Provide the [x, y] coordinate of the cell's center where the given text is located.  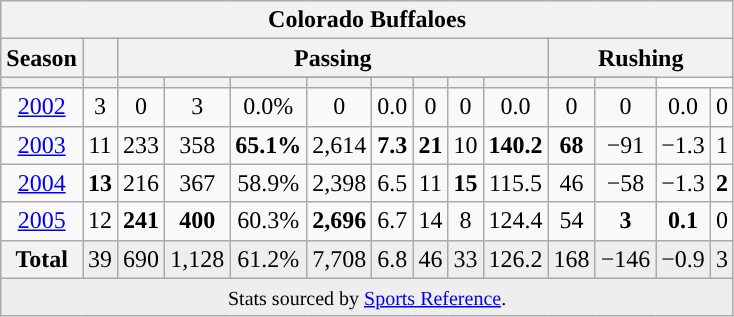
Total [42, 259]
12 [100, 221]
39 [100, 259]
0.1 [684, 221]
0.0% [268, 107]
7.3 [392, 145]
58.9% [268, 183]
6.8 [392, 259]
2 [722, 183]
54 [572, 221]
216 [142, 183]
65.1% [268, 145]
115.5 [516, 183]
61.2% [268, 259]
2004 [42, 183]
1,128 [198, 259]
8 [466, 221]
6.7 [392, 221]
21 [430, 145]
−91 [626, 145]
140.2 [516, 145]
Colorado Buffaloes [368, 20]
15 [466, 183]
14 [430, 221]
358 [198, 145]
60.3% [268, 221]
2002 [42, 107]
10 [466, 145]
241 [142, 221]
690 [142, 259]
68 [572, 145]
233 [142, 145]
2005 [42, 221]
1 [722, 145]
Stats sourced by Sports Reference. [368, 297]
−0.9 [684, 259]
13 [100, 183]
Passing [333, 58]
124.4 [516, 221]
33 [466, 259]
−58 [626, 183]
Rushing [640, 58]
Season [42, 58]
2,398 [340, 183]
7,708 [340, 259]
2,614 [340, 145]
2,696 [340, 221]
367 [198, 183]
126.2 [516, 259]
400 [198, 221]
−146 [626, 259]
168 [572, 259]
2003 [42, 145]
6.5 [392, 183]
